Return [X, Y] of the center of cell containing provided text 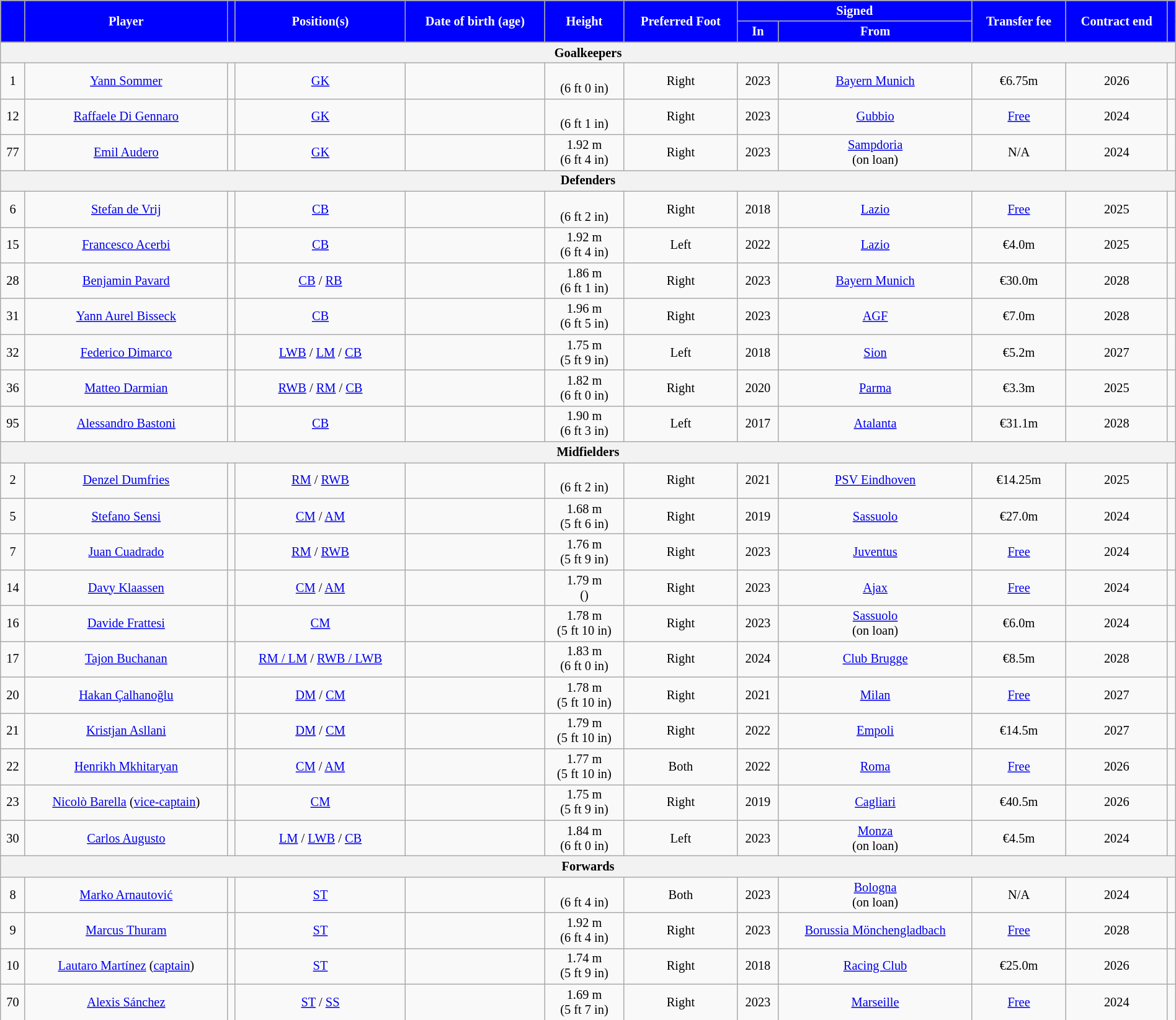
1.96 m(6 ft 5 in) [584, 316]
30 [13, 838]
€25.0m [1018, 966]
Gubbio [875, 117]
LM / LWB / CB [320, 838]
8 [13, 895]
1.86 m(6 ft 1 in) [584, 280]
Federico Dimarco [126, 352]
Goalkeepers [588, 53]
36 [13, 388]
Henrikh Mkhitaryan [126, 766]
Carlos Augusto [126, 838]
21 [13, 731]
In [758, 32]
Juan Cuadrado [126, 552]
€4.0m [1018, 245]
Defenders [588, 181]
Lautaro Martínez (captain) [126, 966]
ST / SS [320, 1002]
AGF [875, 316]
(6 ft 4 in) [584, 895]
Sampdoria(on loan) [875, 153]
Sion [875, 352]
LWB / LM / CB [320, 352]
17 [13, 659]
14 [13, 588]
Position(s) [320, 21]
Parma [875, 388]
1.77 m(5 ft 10 in) [584, 766]
6 [13, 209]
95 [13, 424]
Hakan Çalhanoğlu [126, 695]
Yann Aurel Bisseck [126, 316]
Ajax [875, 588]
€31.1m [1018, 424]
10 [13, 966]
€7.0m [1018, 316]
Nicolò Barella (vice-captain) [126, 802]
1.79 m(5 ft 10 in) [584, 731]
RM / LM / RWB / LWB [320, 659]
1 [13, 81]
Tajon Buchanan [126, 659]
Yann Sommer [126, 81]
1.69 m(5 ft 7 in) [584, 1002]
Contract end [1116, 21]
Roma [875, 766]
Height [584, 21]
1.74 m(5 ft 9 in) [584, 966]
Stefan de Vrij [126, 209]
1.68 m(5 ft 6 in) [584, 516]
PSV Eindhoven [875, 480]
9 [13, 931]
Stefano Sensi [126, 516]
Benjamin Pavard [126, 280]
5 [13, 516]
Davy Klaassen [126, 588]
Signed [855, 11]
20 [13, 695]
Preferred Foot [681, 21]
Emil Audero [126, 153]
22 [13, 766]
€40.5m [1018, 802]
Borussia Mönchengladbach [875, 931]
Forwards [588, 866]
31 [13, 316]
28 [13, 280]
€27.0m [1018, 516]
Sassuolo [875, 516]
Milan [875, 695]
CB / RB [320, 280]
From [875, 32]
Matteo Darmian [126, 388]
€14.25m [1018, 480]
(6 ft 0 in) [584, 81]
1.79 m() [584, 588]
1.84 m(6 ft 0 in) [584, 838]
€6.0m [1018, 624]
Marseille [875, 1002]
1.83 m(6 ft 0 in) [584, 659]
Date of birth (age) [475, 21]
€5.2m [1018, 352]
Kristjan Asllani [126, 731]
Marcus Thuram [126, 931]
1.90 m(6 ft 3 in) [584, 424]
Alessandro Bastoni [126, 424]
16 [13, 624]
12 [13, 117]
2017 [758, 424]
70 [13, 1002]
€14.5m [1018, 731]
€3.3m [1018, 388]
Bologna(on loan) [875, 895]
Midfielders [588, 452]
Empoli [875, 731]
(6 ft 1 in) [584, 117]
€8.5m [1018, 659]
Club Brugge [875, 659]
2020 [758, 388]
1.82 m(6 ft 0 in) [584, 388]
Player [126, 21]
RWB / RM / CB [320, 388]
Davide Frattesi [126, 624]
Monza(on loan) [875, 838]
Denzel Dumfries [126, 480]
1.76 m(5 ft 9 in) [584, 552]
Racing Club [875, 966]
Marko Arnautović [126, 895]
7 [13, 552]
Francesco Acerbi [126, 245]
Alexis Sánchez [126, 1002]
77 [13, 153]
€4.5m [1018, 838]
Sassuolo(on loan) [875, 624]
€30.0m [1018, 280]
Cagliari [875, 802]
15 [13, 245]
23 [13, 802]
Atalanta [875, 424]
2 [13, 480]
€6.75m [1018, 81]
Juventus [875, 552]
Transfer fee [1018, 21]
Raffaele Di Gennaro [126, 117]
32 [13, 352]
